Pinpoint the cell where the given text exists, returning its (X, Y) midpoint coordinate. 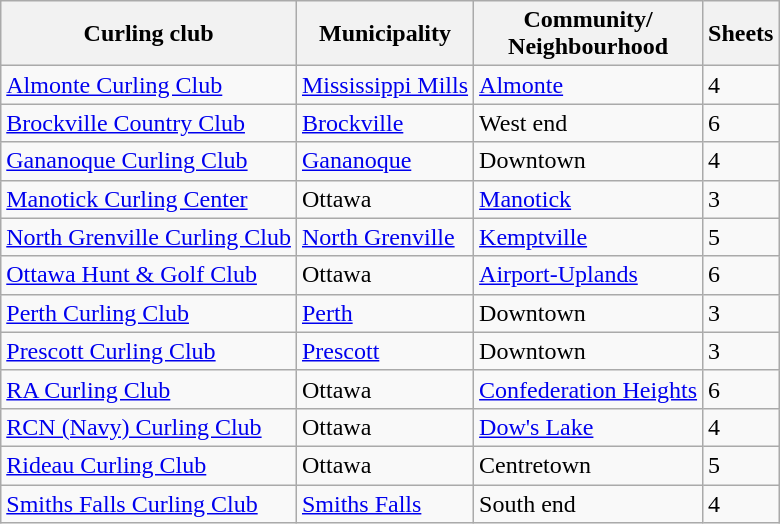
Perth (384, 313)
RCN (Navy) Curling Club (149, 427)
Perth Curling Club (149, 313)
Almonte (588, 85)
Brockville (384, 123)
South end (588, 503)
Almonte Curling Club (149, 85)
Sheets (741, 34)
Municipality (384, 34)
Dow's Lake (588, 427)
RA Curling Club (149, 389)
Airport-Uplands (588, 275)
North Grenville (384, 237)
Curling club (149, 34)
Centretown (588, 465)
Smiths Falls Curling Club (149, 503)
Prescott Curling Club (149, 351)
Manotick Curling Center (149, 199)
Manotick (588, 199)
Smiths Falls (384, 503)
Rideau Curling Club (149, 465)
Kemptville (588, 237)
West end (588, 123)
Gananoque (384, 161)
Mississippi Mills (384, 85)
Ottawa Hunt & Golf Club (149, 275)
Prescott (384, 351)
Gananoque Curling Club (149, 161)
Brockville Country Club (149, 123)
Confederation Heights (588, 389)
North Grenville Curling Club (149, 237)
Community/Neighbourhood (588, 34)
